Find where the given text appears and provide that cell's center as [X, Y] coordinate. 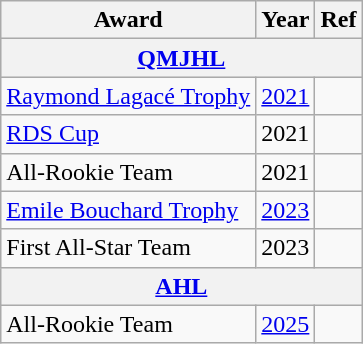
QMJHL [182, 58]
Award [128, 20]
Year [286, 20]
First All-Star Team [128, 248]
AHL [182, 286]
Emile Bouchard Trophy [128, 210]
Ref [338, 20]
Raymond Lagacé Trophy [128, 96]
2025 [286, 324]
RDS Cup [128, 134]
